Pinpoint the cell where the given text exists, returning its [X, Y] midpoint coordinate. 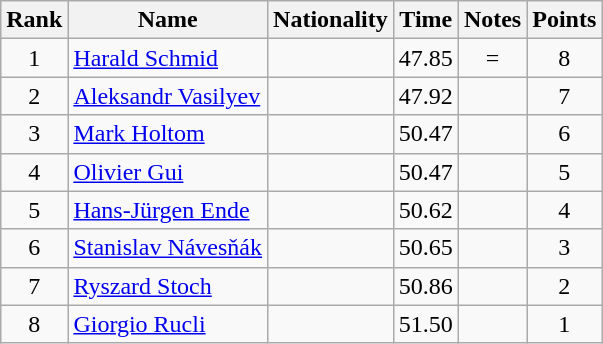
Notes [492, 20]
Giorgio Rucli [168, 324]
50.65 [426, 248]
Harald Schmid [168, 58]
51.50 [426, 324]
Name [168, 20]
Olivier Gui [168, 172]
Nationality [331, 20]
= [492, 58]
47.92 [426, 96]
Stanislav Návesňák [168, 248]
Hans-Jürgen Ende [168, 210]
Points [564, 20]
Mark Holtom [168, 134]
Time [426, 20]
47.85 [426, 58]
50.62 [426, 210]
Rank [34, 20]
50.86 [426, 286]
Ryszard Stoch [168, 286]
Aleksandr Vasilyev [168, 96]
